Output the (X, Y) coordinate of the center of the cell containing the given text.  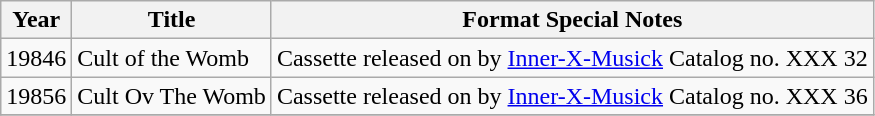
Year (36, 20)
Cult Ov The Womb (172, 96)
19856 (36, 96)
Cassette released on by Inner-X-Musick Catalog no. XXX 36 (572, 96)
Cult of the Womb (172, 58)
Cassette released on by Inner-X-Musick Catalog no. XXX 32 (572, 58)
19846 (36, 58)
Format Special Notes (572, 20)
Title (172, 20)
